Detect which cell encompasses the target text, then output its (x, y) center coordinate. 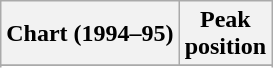
Chart (1994–95) (90, 34)
Peak position (225, 34)
